Capture the cell that displays the provided text and extract its [x, y] central coordinate. 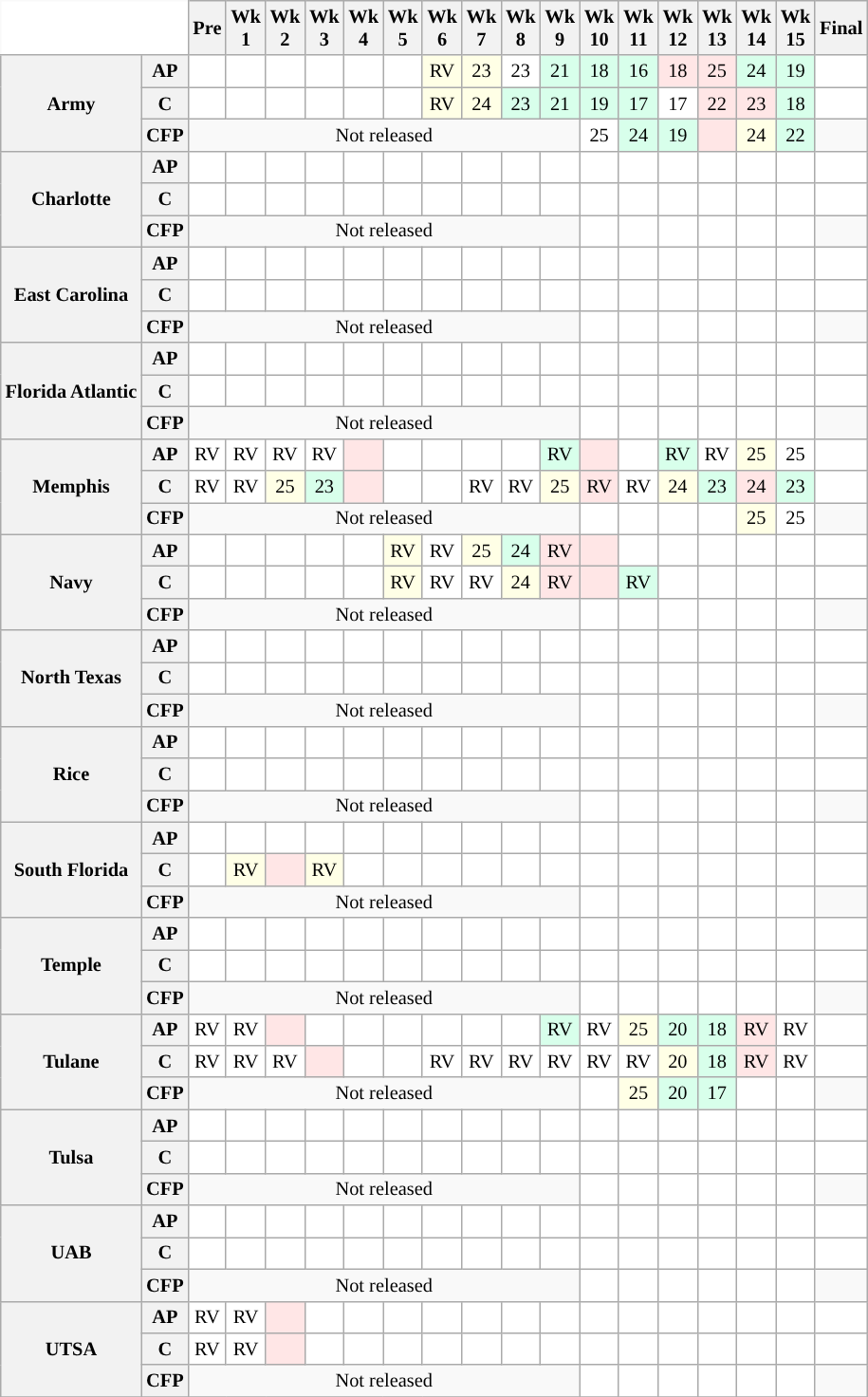
Wk9 [560, 28]
Wk15 [795, 28]
Wk13 [717, 28]
Pre [207, 28]
Final [840, 28]
Wk10 [600, 28]
North Texas [71, 678]
Wk3 [324, 28]
Temple [71, 966]
Army [71, 102]
Wk4 [364, 28]
Rice [71, 774]
Wk11 [637, 28]
Wk5 [402, 28]
16 [637, 71]
Florida Atlantic [71, 391]
Memphis [71, 486]
Wk2 [285, 28]
South Florida [71, 869]
Tulane [71, 1061]
Wk7 [482, 28]
Tulsa [71, 1158]
UAB [71, 1253]
Wk8 [520, 28]
Charlotte [71, 199]
East Carolina [71, 294]
Navy [71, 583]
Wk14 [755, 28]
Wk1 [245, 28]
Wk12 [677, 28]
UTSA [71, 1350]
Wk6 [442, 28]
